Return the [x, y] coordinate for the center point of the cell that contains the specified text.  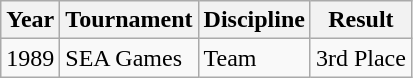
SEA Games [129, 58]
Year [30, 20]
Discipline [254, 20]
Tournament [129, 20]
Result [360, 20]
3rd Place [360, 58]
Team [254, 58]
1989 [30, 58]
